Find where the given text appears and provide that cell's center as (x, y) coordinate. 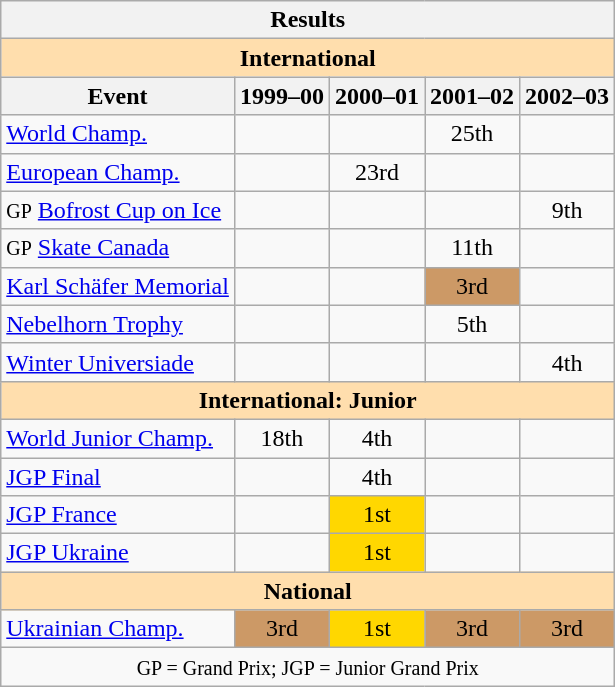
11th (472, 248)
JGP Final (118, 477)
Results (308, 20)
1999–00 (282, 96)
5th (472, 324)
European Champ. (118, 172)
Event (118, 96)
GP Skate Canada (118, 248)
23rd (376, 172)
GP Bofrost Cup on Ice (118, 210)
Nebelhorn Trophy (118, 324)
GP = Grand Prix; JGP = Junior Grand Prix (308, 667)
JGP Ukraine (118, 553)
World Junior Champ. (118, 438)
9th (568, 210)
25th (472, 134)
Winter Universiade (118, 362)
2001–02 (472, 96)
JGP France (118, 515)
International (308, 58)
World Champ. (118, 134)
2000–01 (376, 96)
Karl Schäfer Memorial (118, 286)
18th (282, 438)
2002–03 (568, 96)
International: Junior (308, 400)
National (308, 591)
Ukrainian Champ. (118, 629)
